Provide the (x, y) coordinate of the cell's center where the given text is located.  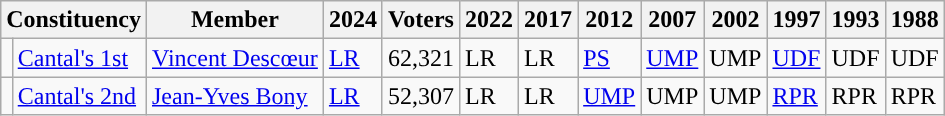
2007 (672, 20)
PS (610, 58)
Jean-Yves Bony (234, 96)
Cantal's 2nd (79, 96)
2012 (610, 20)
1988 (914, 20)
2002 (736, 20)
2024 (352, 20)
52,307 (420, 96)
62,321 (420, 58)
Member (234, 20)
2017 (548, 20)
Vincent Descœur (234, 58)
Cantal's 1st (79, 58)
2022 (490, 20)
Constituency (74, 20)
1993 (856, 20)
Voters (420, 20)
1997 (796, 20)
